Determine the [X, Y] coordinate at the center of the cell enclosing the given text.  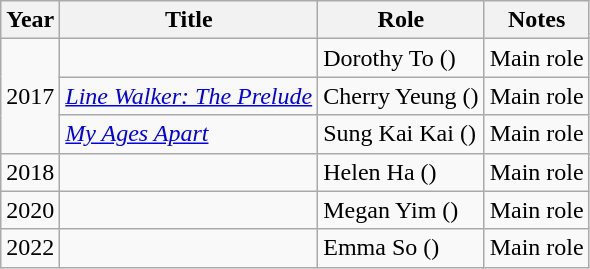
Dorothy To () [401, 58]
Role [401, 20]
Notes [536, 20]
Megan Yim () [401, 210]
2018 [30, 172]
Sung Kai Kai () [401, 134]
Cherry Yeung () [401, 96]
Emma So () [401, 248]
Line Walker: The Prelude [189, 96]
Year [30, 20]
Helen Ha () [401, 172]
2017 [30, 96]
2022 [30, 248]
My Ages Apart [189, 134]
2020 [30, 210]
Title [189, 20]
